Search for the cell housing the specified text and yield its (x, y) center coordinate. 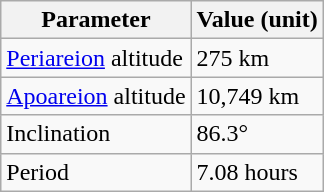
Periareion altitude (96, 58)
Parameter (96, 20)
86.3° (257, 134)
Apoareion altitude (96, 96)
10,749 km (257, 96)
Inclination (96, 134)
Value (unit) (257, 20)
275 km (257, 58)
Period (96, 172)
7.08 hours (257, 172)
